Extract the [x, y] coordinate from the center of the cell holding the provided text.  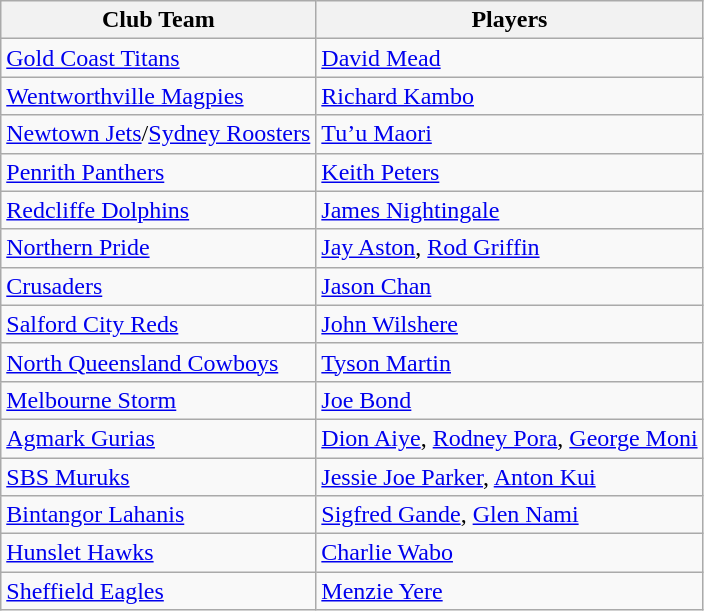
Players [510, 20]
Gold Coast Titans [158, 58]
Keith Peters [510, 172]
Jason Chan [510, 286]
Club Team [158, 20]
John Wilshere [510, 324]
Crusaders [158, 286]
Melbourne Storm [158, 400]
Menzie Yere [510, 591]
Dion Aiye, Rodney Pora, George Moni [510, 438]
Charlie Wabo [510, 553]
Redcliffe Dolphins [158, 210]
Agmark Gurias [158, 438]
North Queensland Cowboys [158, 362]
Jessie Joe Parker, Anton Kui [510, 477]
Newtown Jets/Sydney Roosters [158, 134]
Sheffield Eagles [158, 591]
Wentworthville Magpies [158, 96]
SBS Muruks [158, 477]
Tyson Martin [510, 362]
James Nightingale [510, 210]
David Mead [510, 58]
Jay Aston, Rod Griffin [510, 248]
Bintangor Lahanis [158, 515]
Sigfred Gande, Glen Nami [510, 515]
Richard Kambo [510, 96]
Salford City Reds [158, 324]
Joe Bond [510, 400]
Tu’u Maori [510, 134]
Penrith Panthers [158, 172]
Northern Pride [158, 248]
Hunslet Hawks [158, 553]
